From the cell containing the given text, extract its center point as [x, y] coordinate. 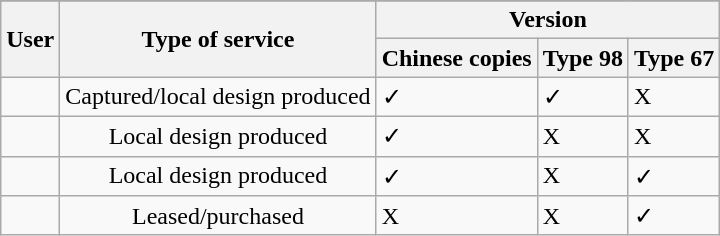
Chinese copies [456, 58]
Captured/local design produced [218, 97]
User [30, 39]
Type 98 [582, 58]
Leased/purchased [218, 216]
Version [548, 20]
Type 67 [674, 58]
Type of service [218, 39]
